Provide the (x, y) coordinate of the cell's center where the given text is located.  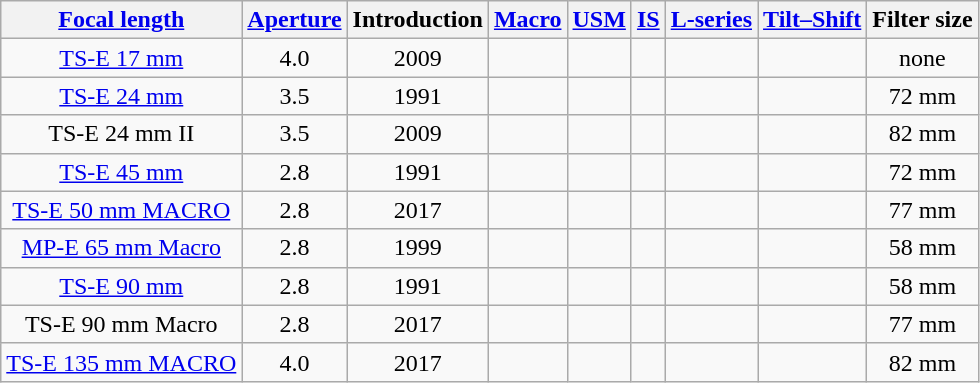
Introduction (418, 20)
Focal length (122, 20)
1999 (418, 248)
IS (648, 20)
TS-E 45 mm (122, 172)
TS-E 17 mm (122, 58)
Aperture (294, 20)
Tilt–Shift (812, 20)
Macro (528, 20)
USM (599, 20)
Filter size (922, 20)
none (922, 58)
TS-E 90 mm Macro (122, 324)
MP-E 65 mm Macro (122, 248)
L-series (711, 20)
TS-E 24 mm (122, 96)
TS-E 24 mm II (122, 134)
TS-E 90 mm (122, 286)
TS-E 135 mm MACRO (122, 362)
TS-E 50 mm MACRO (122, 210)
